Pinpoint the cell where the given text exists, returning its [X, Y] midpoint coordinate. 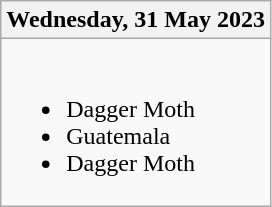
Wednesday, 31 May 2023 [136, 20]
Dagger MothGuatemalaDagger Moth [136, 122]
